Output the [x, y] coordinate of the center of the cell containing the given text.  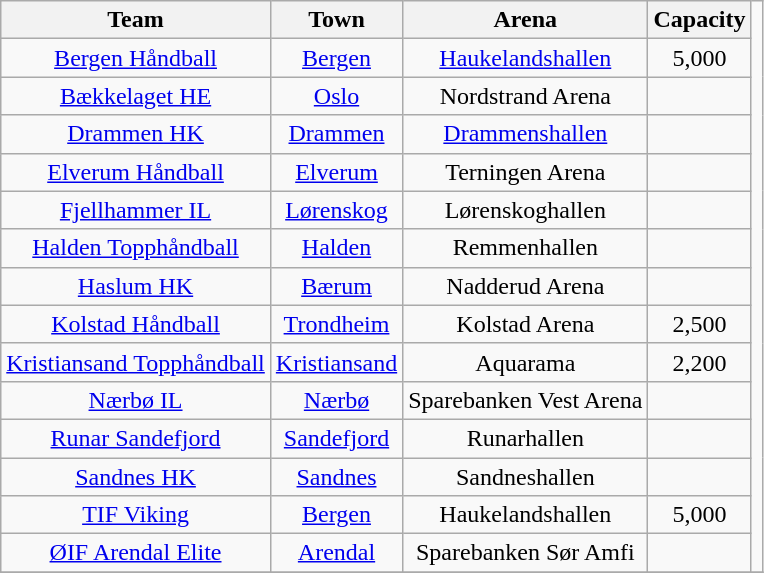
Arena [526, 20]
2,500 [700, 324]
Kolstad Håndball [136, 324]
Sandneshallen [526, 477]
Sandnes [336, 477]
2,200 [700, 362]
ØIF Arendal Elite [136, 553]
Haslum HK [136, 286]
Elverum [336, 172]
Team [136, 20]
Kristiansand [336, 362]
Trondheim [336, 324]
Sparebanken Sør Amfi [526, 553]
Bergen Håndball [136, 58]
Sparebanken Vest Arena [526, 400]
Bærum [336, 286]
Sandnes HK [136, 477]
Oslo [336, 96]
Town [336, 20]
Runar Sandefjord [136, 438]
Drammen [336, 134]
Aquarama [526, 362]
Elverum Håndball [136, 172]
Sandefjord [336, 438]
Runarhallen [526, 438]
Arendal [336, 553]
Lørenskoghallen [526, 210]
Drammen HK [136, 134]
Remmenhallen [526, 248]
Halden [336, 248]
Nærbø IL [136, 400]
Nærbø [336, 400]
Nordstrand Arena [526, 96]
Halden Topphåndball [136, 248]
Lørenskog [336, 210]
Capacity [700, 20]
Nadderud Arena [526, 286]
TIF Viking [136, 515]
Terningen Arena [526, 172]
Kolstad Arena [526, 324]
Fjellhammer IL [136, 210]
Bækkelaget HE [136, 96]
Kristiansand Topphåndball [136, 362]
Drammenshallen [526, 134]
